Return the [x, y] coordinate for the center point of the cell that contains the specified text.  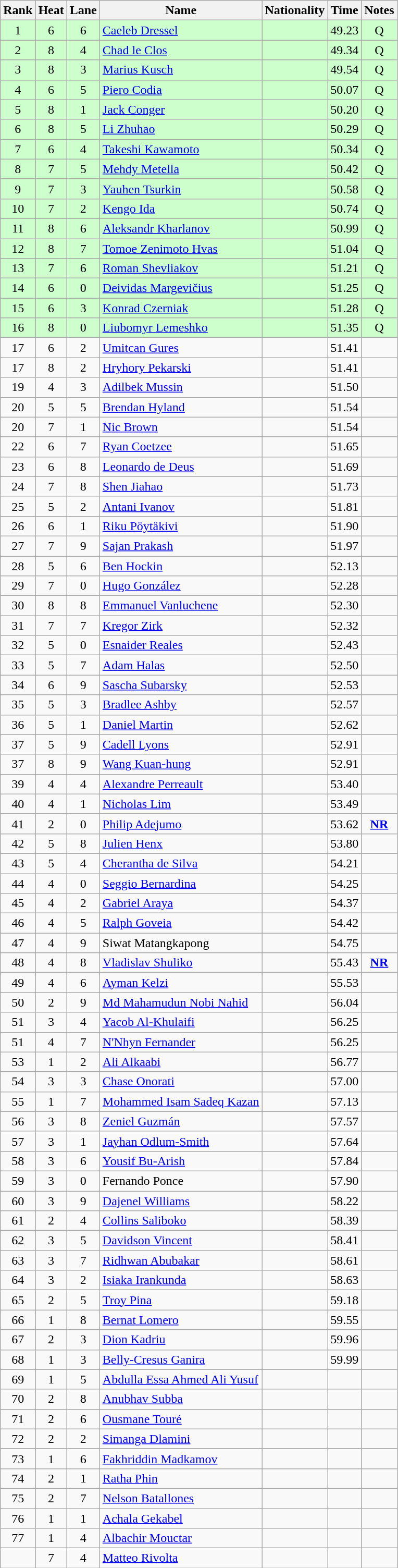
54.75 [345, 943]
Aleksandr Kharlanov [181, 228]
Cherantha de Silva [181, 863]
70 [18, 1399]
52.30 [345, 606]
Adam Halas [181, 665]
50.07 [345, 90]
73 [18, 1459]
19 [18, 387]
Emmanuel Vanluchene [181, 606]
Ratha Phin [181, 1478]
57.64 [345, 1141]
Piero Codia [181, 90]
Kengo Ida [181, 209]
50.74 [345, 209]
Umitcan Gures [181, 348]
Chase Onorati [181, 1082]
Caeleb Dressel [181, 30]
58 [18, 1161]
Ousmane Touré [181, 1419]
58.63 [345, 1280]
14 [18, 288]
65 [18, 1300]
75 [18, 1498]
51.73 [345, 486]
Sajan Prakash [181, 546]
74 [18, 1478]
16 [18, 328]
50.42 [345, 169]
57.84 [345, 1161]
54.21 [345, 863]
Yauhen Tsurkin [181, 189]
Mehdy Metella [181, 169]
Albachir Mouctar [181, 1538]
52.13 [345, 566]
58.41 [345, 1241]
Seggio Bernardina [181, 884]
Esnaider Reales [181, 645]
Sascha Subarsky [181, 685]
Jayhan Odlum-Smith [181, 1141]
Roman Shevliakov [181, 268]
40 [18, 804]
51.69 [345, 467]
41 [18, 824]
49.23 [345, 30]
59.18 [345, 1300]
Collins Saliboko [181, 1221]
13 [18, 268]
46 [18, 923]
Yacob Al-Khulaifi [181, 1022]
51.21 [345, 268]
56.77 [345, 1062]
Ayman Kelzi [181, 983]
Deividas Margevičius [181, 288]
25 [18, 506]
54.37 [345, 903]
24 [18, 486]
Li Zhuhao [181, 129]
52.62 [345, 725]
Achala Gekabel [181, 1518]
Konrad Czerniak [181, 308]
69 [18, 1379]
29 [18, 586]
50.58 [345, 189]
Shen Jiahao [181, 486]
12 [18, 249]
Brendan Hyland [181, 407]
57.90 [345, 1181]
Kregor Zirk [181, 626]
72 [18, 1439]
28 [18, 566]
76 [18, 1518]
Riku Pöytäkivi [181, 526]
Md Mahamudun Nobi Nahid [181, 1002]
Simanga Dlamini [181, 1439]
Nelson Batallones [181, 1498]
56.04 [345, 1002]
66 [18, 1320]
Nic Brown [181, 427]
53 [18, 1062]
67 [18, 1340]
51.28 [345, 308]
53.49 [345, 804]
47 [18, 943]
Cadell Lyons [181, 744]
Jack Conger [181, 109]
61 [18, 1221]
Takeshi Kawamoto [181, 149]
Isiaka Irankunda [181, 1280]
43 [18, 863]
Belly-Cresus Ganira [181, 1359]
11 [18, 228]
33 [18, 665]
26 [18, 526]
58.22 [345, 1200]
Philip Adejumo [181, 824]
63 [18, 1260]
52.57 [345, 705]
50.34 [345, 149]
Mohammed Isam Sadeq Kazan [181, 1101]
42 [18, 843]
49.54 [345, 70]
50.99 [345, 228]
15 [18, 308]
Rank [18, 10]
62 [18, 1241]
50.29 [345, 129]
59.55 [345, 1320]
51.04 [345, 249]
58.39 [345, 1221]
52.32 [345, 626]
Hugo González [181, 586]
50 [18, 1002]
51.97 [345, 546]
Ryan Coetzee [181, 447]
Time [345, 10]
51.90 [345, 526]
51.65 [345, 447]
Leonardo de Deus [181, 467]
Fakhriddin Madkamov [181, 1459]
N'Nhyn Fernander [181, 1042]
Wang Kuan-hung [181, 764]
39 [18, 784]
Ali Alkaabi [181, 1062]
59.96 [345, 1340]
55.43 [345, 963]
52.43 [345, 645]
Gabriel Araya [181, 903]
49.34 [345, 50]
44 [18, 884]
Troy Pina [181, 1300]
Liubomyr Lemeshko [181, 328]
55.53 [345, 983]
Bernat Lomero [181, 1320]
58.61 [345, 1260]
Abdulla Essa Ahmed Ali Yusuf [181, 1379]
Vladislav Shuliko [181, 963]
Ridhwan Abubakar [181, 1260]
55 [18, 1101]
Davidson Vincent [181, 1241]
60 [18, 1200]
53.40 [345, 784]
59 [18, 1181]
77 [18, 1538]
Ben Hockin [181, 566]
22 [18, 447]
Bradlee Ashby [181, 705]
54 [18, 1082]
68 [18, 1359]
Yousif Bu-Arish [181, 1161]
51.50 [345, 387]
Dion Kadriu [181, 1340]
Nationality [295, 10]
51.25 [345, 288]
51.35 [345, 328]
36 [18, 725]
Siwat Matangkapong [181, 943]
Fernando Ponce [181, 1181]
Notes [379, 10]
54.25 [345, 884]
Zeniel Guzmán [181, 1121]
Tomoe Zenimoto Hvas [181, 249]
53.80 [345, 843]
50.20 [345, 109]
Alexandre Perreault [181, 784]
49 [18, 983]
Lane [83, 10]
10 [18, 209]
52.28 [345, 586]
Hryhory Pekarski [181, 367]
45 [18, 903]
Antani Ivanov [181, 506]
57.13 [345, 1101]
Julien Henx [181, 843]
32 [18, 645]
54.42 [345, 923]
Adilbek Mussin [181, 387]
48 [18, 963]
Ralph Goveia [181, 923]
Name [181, 10]
52.53 [345, 685]
59.99 [345, 1359]
52.50 [345, 665]
Marius Kusch [181, 70]
71 [18, 1419]
53.62 [345, 824]
Anubhav Subba [181, 1399]
64 [18, 1280]
30 [18, 606]
Chad le Clos [181, 50]
Heat [51, 10]
Matteo Rivolta [181, 1558]
34 [18, 685]
56 [18, 1121]
57 [18, 1141]
31 [18, 626]
57.57 [345, 1121]
Dajenel Williams [181, 1200]
27 [18, 546]
Daniel Martin [181, 725]
23 [18, 467]
57.00 [345, 1082]
35 [18, 705]
51.81 [345, 506]
Nicholas Lim [181, 804]
